Return the (x, y) coordinate for the center point of the cell that contains the specified text.  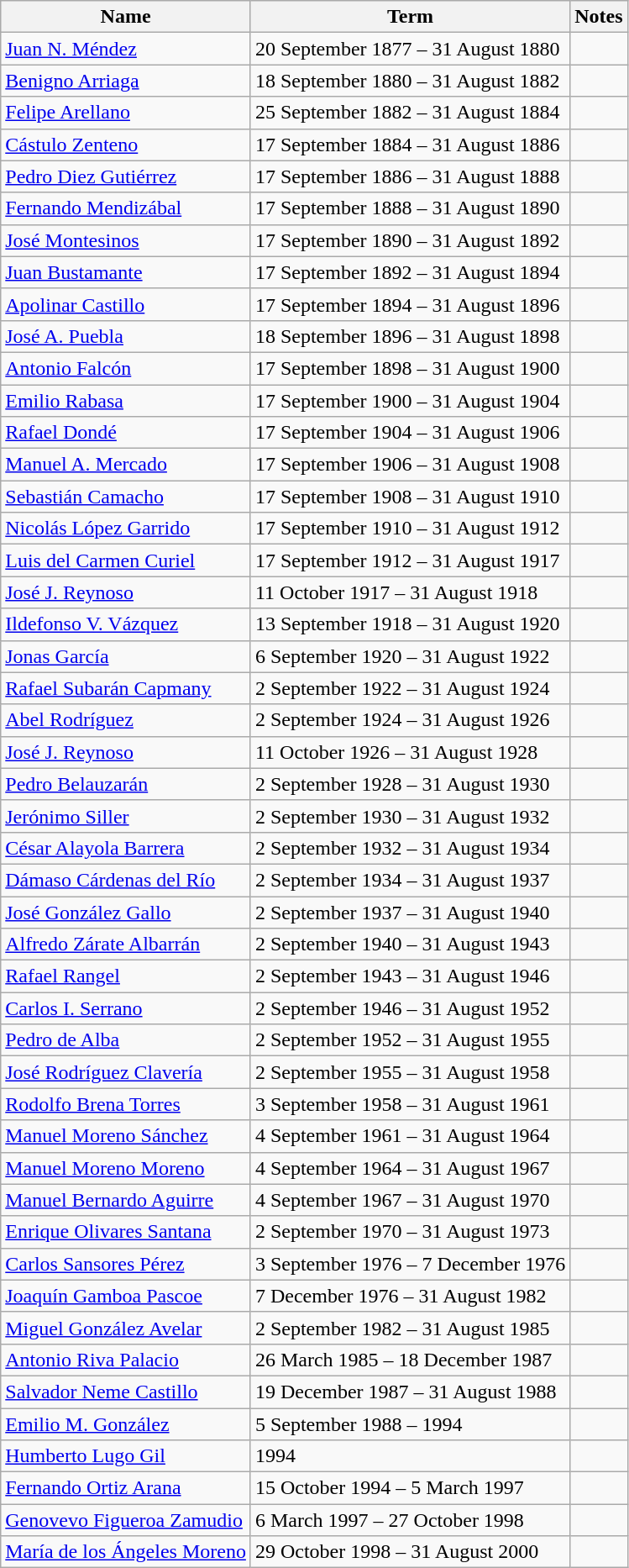
César Alayola Barrera (126, 848)
19 December 1987 – 31 August 1988 (410, 1392)
4 September 1964 – 31 August 1967 (410, 1168)
Pedro de Alba (126, 1040)
17 September 1884 – 31 August 1886 (410, 145)
17 September 1900 – 31 August 1904 (410, 401)
Enrique Olivares Santana (126, 1232)
Benigno Arriaga (126, 81)
17 September 1910 – 31 August 1912 (410, 529)
José González Gallo (126, 912)
17 September 1898 – 31 August 1900 (410, 368)
José Montesinos (126, 240)
2 September 1943 – 31 August 1946 (410, 976)
17 September 1886 – 31 August 1888 (410, 176)
2 September 1940 – 31 August 1943 (410, 944)
17 September 1906 – 31 August 1908 (410, 465)
Juan N. Méndez (126, 49)
1994 (410, 1456)
Pedro Belauzarán (126, 784)
Luis del Carmen Curiel (126, 560)
17 September 1888 – 31 August 1890 (410, 208)
20 September 1877 – 31 August 1880 (410, 49)
3 September 1976 – 7 December 1976 (410, 1264)
Rodolfo Brena Torres (126, 1104)
2 September 1922 – 31 August 1924 (410, 688)
3 September 1958 – 31 August 1961 (410, 1104)
María de los Ángeles Moreno (126, 1552)
29 October 1998 – 31 August 2000 (410, 1552)
Nicolás López Garrido (126, 529)
Sebastián Camacho (126, 497)
17 September 1892 – 31 August 1894 (410, 272)
17 September 1908 – 31 August 1910 (410, 497)
15 October 1994 – 5 March 1997 (410, 1488)
25 September 1882 – 31 August 1884 (410, 113)
Manuel Bernardo Aguirre (126, 1200)
Antonio Riva Palacio (126, 1360)
Cástulo Zenteno (126, 145)
2 September 1952 – 31 August 1955 (410, 1040)
Genovevo Figueroa Zamudio (126, 1520)
Term (410, 17)
6 March 1997 – 27 October 1998 (410, 1520)
13 September 1918 – 31 August 1920 (410, 624)
17 September 1904 – 31 August 1906 (410, 433)
Dámaso Cárdenas del Río (126, 880)
Antonio Falcón (126, 368)
17 September 1894 – 31 August 1896 (410, 304)
2 September 1970 – 31 August 1973 (410, 1232)
5 September 1988 – 1994 (410, 1424)
Salvador Neme Castillo (126, 1392)
2 September 1924 – 31 August 1926 (410, 720)
Alfredo Zárate Albarrán (126, 944)
José Rodríguez Clavería (126, 1072)
Pedro Diez Gutiérrez (126, 176)
Rafael Dondé (126, 433)
Fernando Mendizábal (126, 208)
Manuel Moreno Sánchez (126, 1136)
11 October 1926 – 31 August 1928 (410, 752)
6 September 1920 – 31 August 1922 (410, 656)
Jerónimo Siller (126, 816)
Joaquín Gamboa Pascoe (126, 1296)
Carlos Sansores Pérez (126, 1264)
4 September 1967 – 31 August 1970 (410, 1200)
Abel Rodríguez (126, 720)
18 September 1896 – 31 August 1898 (410, 336)
2 September 1955 – 31 August 1958 (410, 1072)
Felipe Arellano (126, 113)
Humberto Lugo Gil (126, 1456)
Carlos I. Serrano (126, 1008)
Emilio M. González (126, 1424)
2 September 1930 – 31 August 1932 (410, 816)
2 September 1937 – 31 August 1940 (410, 912)
Name (126, 17)
7 December 1976 – 31 August 1982 (410, 1296)
José A. Puebla (126, 336)
4 September 1961 – 31 August 1964 (410, 1136)
Rafael Rangel (126, 976)
Miguel González Avelar (126, 1328)
Apolinar Castillo (126, 304)
18 September 1880 – 31 August 1882 (410, 81)
Juan Bustamante (126, 272)
Notes (599, 17)
2 September 1928 – 31 August 1930 (410, 784)
Manuel A. Mercado (126, 465)
Jonas García (126, 656)
2 September 1982 – 31 August 1985 (410, 1328)
2 September 1934 – 31 August 1937 (410, 880)
Rafael Subarán Capmany (126, 688)
17 September 1912 – 31 August 1917 (410, 560)
Ildefonso V. Vázquez (126, 624)
2 September 1932 – 31 August 1934 (410, 848)
Fernando Ortiz Arana (126, 1488)
17 September 1890 – 31 August 1892 (410, 240)
Manuel Moreno Moreno (126, 1168)
2 September 1946 – 31 August 1952 (410, 1008)
Emilio Rabasa (126, 401)
26 March 1985 – 18 December 1987 (410, 1360)
11 October 1917 – 31 August 1918 (410, 592)
